Return [X, Y] of the center of cell containing provided text 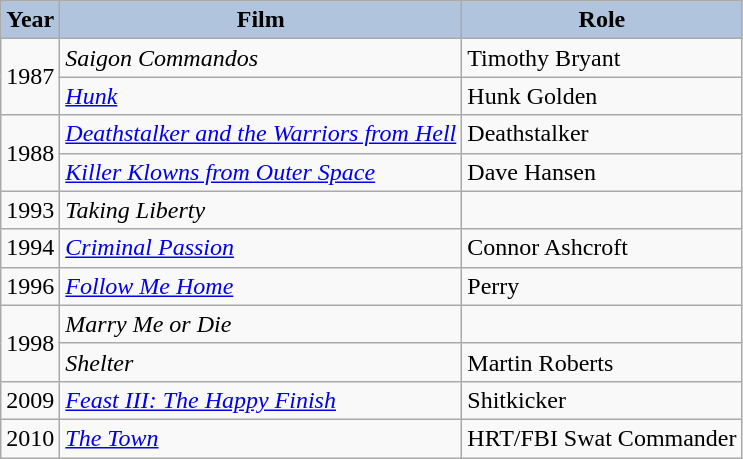
Marry Me or Die [261, 324]
Saigon Commandos [261, 58]
Dave Hansen [602, 172]
2010 [30, 438]
The Town [261, 438]
Hunk [261, 96]
Criminal Passion [261, 248]
Timothy Bryant [602, 58]
Killer Klowns from Outer Space [261, 172]
1998 [30, 343]
Deathstalker and the Warriors from Hell [261, 134]
Perry [602, 286]
1987 [30, 77]
1996 [30, 286]
Feast III: The Happy Finish [261, 400]
Film [261, 20]
Shelter [261, 362]
1993 [30, 210]
1994 [30, 248]
Deathstalker [602, 134]
HRT/FBI Swat Commander [602, 438]
Hunk Golden [602, 96]
Taking Liberty [261, 210]
1988 [30, 153]
Year [30, 20]
Martin Roberts [602, 362]
Connor Ashcroft [602, 248]
Follow Me Home [261, 286]
Role [602, 20]
Shitkicker [602, 400]
2009 [30, 400]
